Capture the cell that displays the provided text and extract its (x, y) central coordinate. 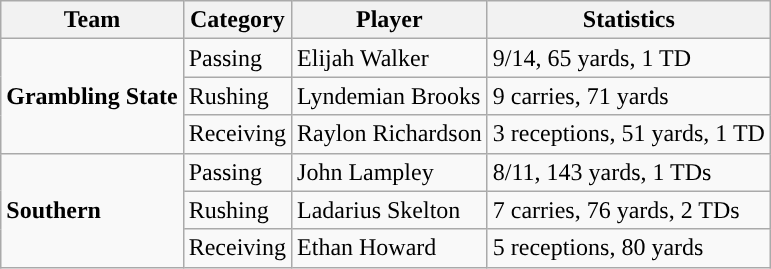
3 receptions, 51 yards, 1 TD (628, 134)
Southern (92, 210)
9 carries, 71 yards (628, 96)
John Lampley (390, 172)
Elijah Walker (390, 58)
Ethan Howard (390, 248)
Ladarius Skelton (390, 210)
Grambling State (92, 96)
Category (237, 20)
7 carries, 76 yards, 2 TDs (628, 210)
Team (92, 20)
5 receptions, 80 yards (628, 248)
8/11, 143 yards, 1 TDs (628, 172)
9/14, 65 yards, 1 TD (628, 58)
Lyndemian Brooks (390, 96)
Raylon Richardson (390, 134)
Statistics (628, 20)
Player (390, 20)
